Provide the (x, y) coordinate of the cell's center where the given text is located.  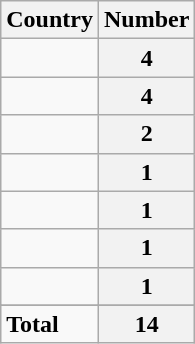
Number (146, 20)
Total (50, 324)
14 (146, 324)
2 (146, 134)
Country (50, 20)
